Return the (x, y) coordinate for the center point of the cell that contains the specified text.  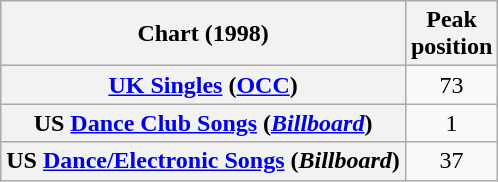
1 (451, 123)
Peakposition (451, 34)
37 (451, 161)
73 (451, 85)
US Dance Club Songs (Billboard) (204, 123)
UK Singles (OCC) (204, 85)
US Dance/Electronic Songs (Billboard) (204, 161)
Chart (1998) (204, 34)
